Locate the cell with the specified text and output its [X, Y] center coordinate. 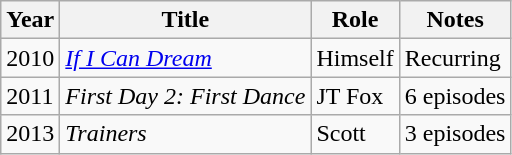
2013 [30, 134]
Year [30, 20]
6 episodes [455, 96]
Trainers [186, 134]
Role [355, 20]
Himself [355, 58]
3 episodes [455, 134]
2010 [30, 58]
If I Can Dream [186, 58]
Scott [355, 134]
Title [186, 20]
JT Fox [355, 96]
2011 [30, 96]
Recurring [455, 58]
First Day 2: First Dance [186, 96]
Notes [455, 20]
